From the cell containing the given text, extract its center point as [x, y] coordinate. 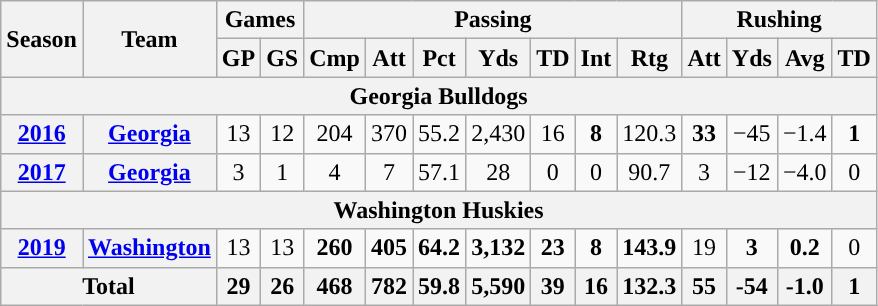
Avg [804, 58]
5,590 [498, 286]
Rtg [650, 58]
−45 [752, 134]
26 [282, 286]
782 [388, 286]
−12 [752, 172]
12 [282, 134]
−1.4 [804, 134]
Total [109, 286]
Games [260, 20]
57.1 [440, 172]
-1.0 [804, 286]
260 [335, 248]
7 [388, 172]
204 [335, 134]
GP [238, 58]
Cmp [335, 58]
-54 [752, 286]
−4.0 [804, 172]
3,132 [498, 248]
Season [42, 39]
Washington Huskies [439, 210]
143.9 [650, 248]
0.2 [804, 248]
GS [282, 58]
4 [335, 172]
29 [238, 286]
2016 [42, 134]
28 [498, 172]
90.7 [650, 172]
405 [388, 248]
55.2 [440, 134]
2017 [42, 172]
Passing [493, 20]
64.2 [440, 248]
Team [149, 39]
Int [596, 58]
Pct [440, 58]
33 [704, 134]
2019 [42, 248]
468 [335, 286]
Georgia Bulldogs [439, 96]
19 [704, 248]
59.8 [440, 286]
39 [553, 286]
2,430 [498, 134]
120.3 [650, 134]
132.3 [650, 286]
23 [553, 248]
Rushing [780, 20]
Washington [149, 248]
370 [388, 134]
55 [704, 286]
